Output the (X, Y) coordinate of the center of the cell containing the given text.  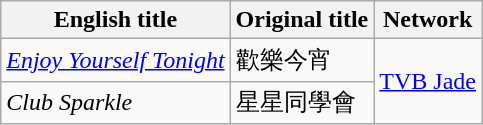
Network (428, 20)
歡樂今宵 (302, 60)
Club Sparkle (116, 102)
English title (116, 20)
星星同學會 (302, 102)
TVB Jade (428, 82)
Enjoy Yourself Tonight (116, 60)
Original title (302, 20)
